For the text-containing cell, return its midpoint in [x, y] coordinate format. 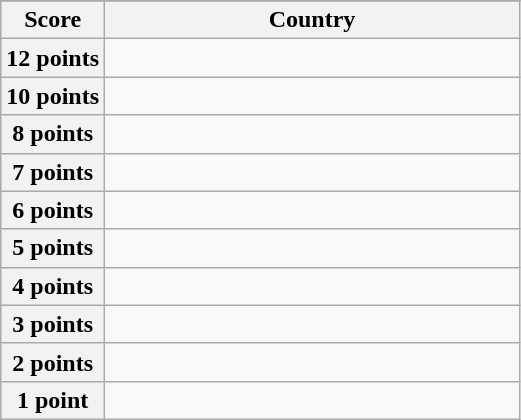
1 point [53, 400]
6 points [53, 210]
12 points [53, 58]
7 points [53, 172]
Country [312, 20]
Score [53, 20]
2 points [53, 362]
3 points [53, 324]
8 points [53, 134]
10 points [53, 96]
5 points [53, 248]
4 points [53, 286]
